Return the (X, Y) coordinate for the center point of the cell that contains the specified text.  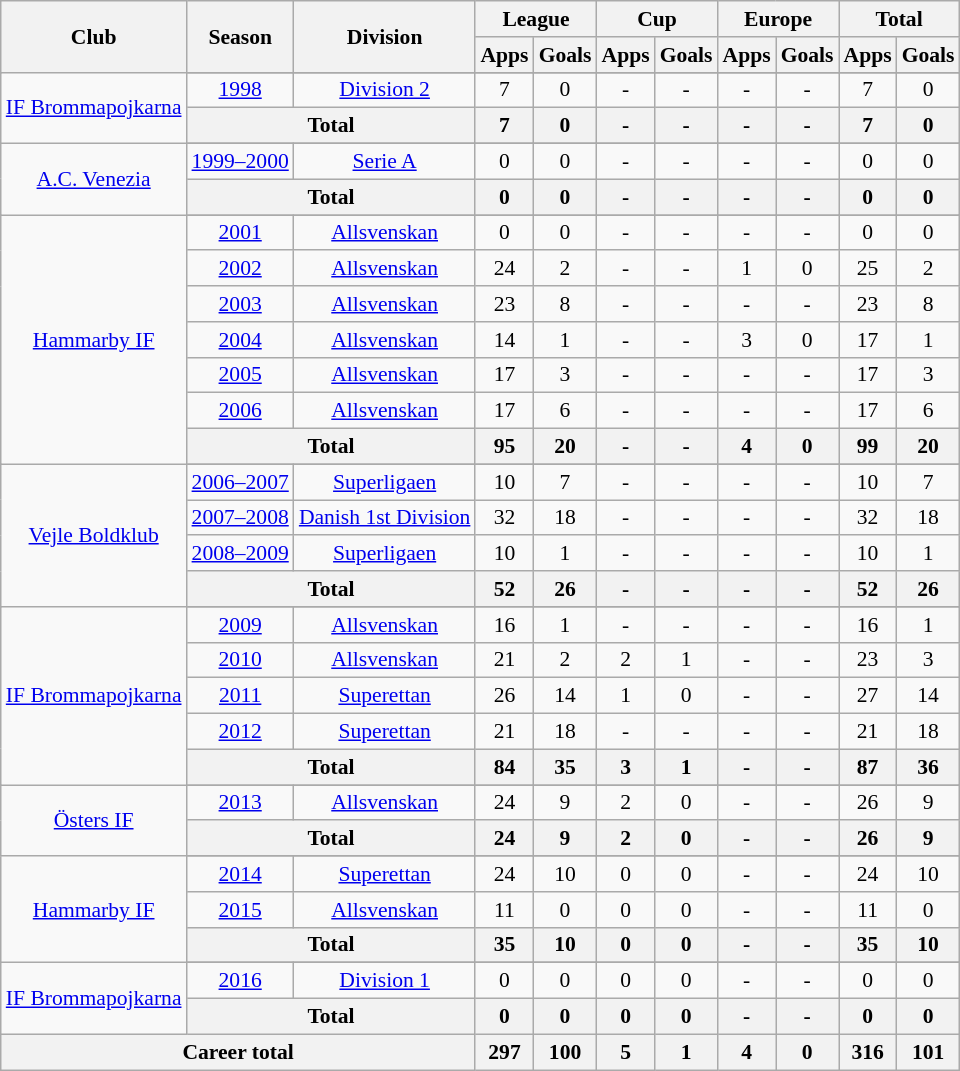
99 (868, 447)
Östers IF (94, 820)
League (536, 19)
Division 2 (385, 90)
2014 (240, 874)
2004 (240, 340)
Europe (778, 19)
Danish 1st Division (385, 518)
25 (868, 269)
100 (566, 1052)
Cup (656, 19)
2006 (240, 411)
2003 (240, 304)
2015 (240, 910)
2001 (240, 233)
A.C. Venezia (94, 180)
2005 (240, 375)
Division 1 (385, 981)
1999–2000 (240, 162)
27 (868, 696)
2011 (240, 696)
2007–2008 (240, 518)
2016 (240, 981)
Division (385, 36)
Vejle Boldklub (94, 535)
101 (928, 1052)
87 (868, 767)
2002 (240, 269)
95 (504, 447)
2006–2007 (240, 482)
Career total (238, 1052)
297 (504, 1052)
2008–2009 (240, 554)
1998 (240, 90)
2010 (240, 660)
2009 (240, 625)
36 (928, 767)
84 (504, 767)
316 (868, 1052)
Serie A (385, 162)
5 (625, 1052)
Season (240, 36)
2013 (240, 803)
Club (94, 36)
2012 (240, 732)
